Capture the cell that displays the provided text and extract its (X, Y) central coordinate. 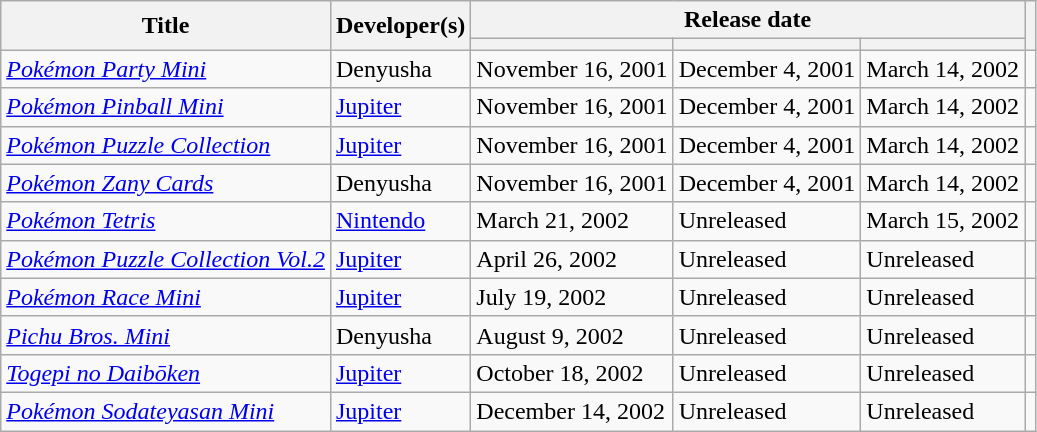
Title (166, 26)
Pokémon Tetris (166, 221)
Togepi no Daibōken (166, 373)
Nintendo (400, 221)
Pokémon Puzzle Collection Vol.2 (166, 259)
Pokémon Party Mini (166, 69)
March 15, 2002 (943, 221)
Pokémon Sodateyasan Mini (166, 411)
December 14, 2002 (572, 411)
Pokémon Zany Cards (166, 183)
Pokémon Pinball Mini (166, 107)
Pichu Bros. Mini (166, 335)
Developer(s) (400, 26)
October 18, 2002 (572, 373)
July 19, 2002 (572, 297)
March 21, 2002 (572, 221)
August 9, 2002 (572, 335)
Pokémon Race Mini (166, 297)
Release date (748, 20)
Pokémon Puzzle Collection (166, 145)
April 26, 2002 (572, 259)
